Scan for the cell matching the given text and deliver its [x, y] coordinate at center. 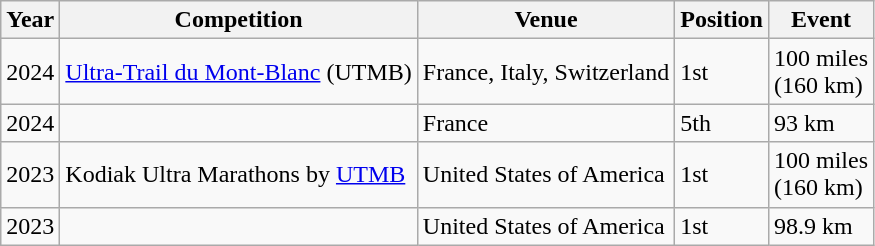
Venue [546, 20]
Kodiak Ultra Marathons by UTMB [238, 174]
98.9 km [820, 226]
France [546, 123]
5th [722, 123]
Year [30, 20]
93 km [820, 123]
Event [820, 20]
Position [722, 20]
Competition [238, 20]
France, Italy, Switzerland [546, 72]
Ultra-Trail du Mont-Blanc (UTMB) [238, 72]
